Pinpoint the cell where the given text exists, returning its (X, Y) midpoint coordinate. 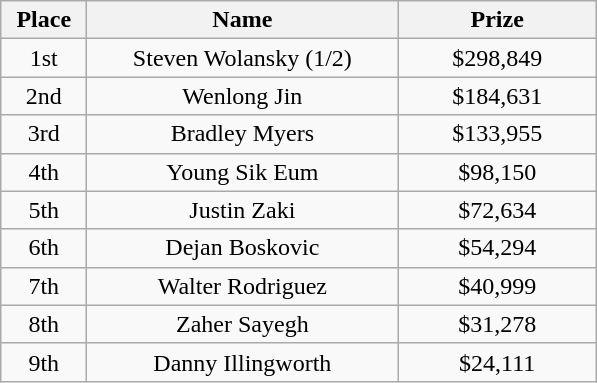
Walter Rodriguez (242, 286)
Name (242, 20)
9th (44, 362)
$98,150 (498, 172)
2nd (44, 96)
$24,111 (498, 362)
$40,999 (498, 286)
4th (44, 172)
$31,278 (498, 324)
Young Sik Eum (242, 172)
Wenlong Jin (242, 96)
Prize (498, 20)
$298,849 (498, 58)
$133,955 (498, 134)
6th (44, 248)
Danny Illingworth (242, 362)
5th (44, 210)
3rd (44, 134)
$184,631 (498, 96)
Bradley Myers (242, 134)
$54,294 (498, 248)
Steven Wolansky (1/2) (242, 58)
Dejan Boskovic (242, 248)
$72,634 (498, 210)
Place (44, 20)
8th (44, 324)
7th (44, 286)
Justin Zaki (242, 210)
1st (44, 58)
Zaher Sayegh (242, 324)
